Identify which cell holds the provided text, then report its (x, y) central coordinate. 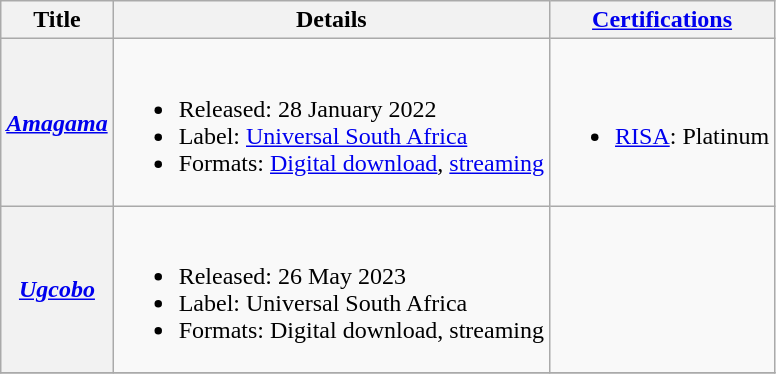
Title (57, 20)
RISA: Platinum (662, 122)
Details (331, 20)
Released: 28 January 2022Label: Universal South AfricaFormats: Digital download, streaming (331, 122)
Released: 26 May 2023Label: Universal South AfricaFormats: Digital download, streaming (331, 290)
Certifications (662, 20)
Ugcobo (57, 290)
Amagama (57, 122)
